Pinpoint the cell where the given text exists, returning its (x, y) midpoint coordinate. 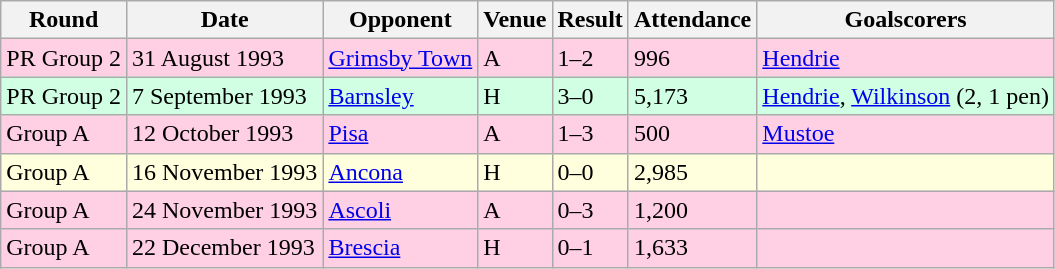
500 (692, 134)
5,173 (692, 96)
Opponent (400, 20)
Goalscorers (906, 20)
996 (692, 58)
1–2 (590, 58)
3–0 (590, 96)
Round (64, 20)
16 November 1993 (224, 172)
Ascoli (400, 210)
31 August 1993 (224, 58)
0–0 (590, 172)
Mustoe (906, 134)
1,200 (692, 210)
Venue (515, 20)
Attendance (692, 20)
7 September 1993 (224, 96)
1,633 (692, 248)
2,985 (692, 172)
0–1 (590, 248)
Grimsby Town (400, 58)
Brescia (400, 248)
0–3 (590, 210)
24 November 1993 (224, 210)
Barnsley (400, 96)
Ancona (400, 172)
Hendrie (906, 58)
Hendrie, Wilkinson (2, 1 pen) (906, 96)
1–3 (590, 134)
Result (590, 20)
12 October 1993 (224, 134)
Date (224, 20)
22 December 1993 (224, 248)
Pisa (400, 134)
